Find where the given text appears and provide that cell's center as [x, y] coordinate. 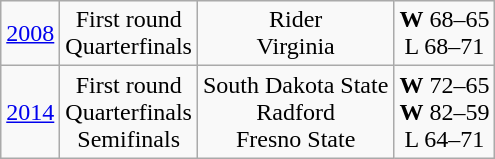
W 72–65W 82–59L 64–71 [444, 112]
First roundQuarterfinals [129, 34]
2014 [30, 112]
South Dakota StateRadfordFresno State [295, 112]
First roundQuarterfinalsSemifinals [129, 112]
W 68–65L 68–71 [444, 34]
2008 [30, 34]
RiderVirginia [295, 34]
